Search for the cell housing the specified text and yield its [x, y] center coordinate. 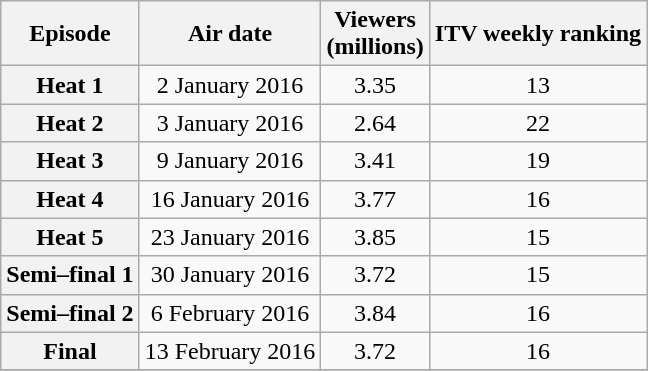
3.77 [375, 199]
Heat 5 [70, 237]
3.84 [375, 313]
19 [538, 161]
23 January 2016 [230, 237]
16 January 2016 [230, 199]
Heat 4 [70, 199]
Viewers(millions) [375, 34]
Heat 1 [70, 85]
Air date [230, 34]
22 [538, 123]
ITV weekly ranking [538, 34]
Semi–final 2 [70, 313]
9 January 2016 [230, 161]
Heat 3 [70, 161]
3.35 [375, 85]
Episode [70, 34]
3 January 2016 [230, 123]
Semi–final 1 [70, 275]
30 January 2016 [230, 275]
13 February 2016 [230, 351]
13 [538, 85]
3.41 [375, 161]
2.64 [375, 123]
Heat 2 [70, 123]
6 February 2016 [230, 313]
Final [70, 351]
2 January 2016 [230, 85]
3.85 [375, 237]
